Detect which cell encompasses the target text, then output its (x, y) center coordinate. 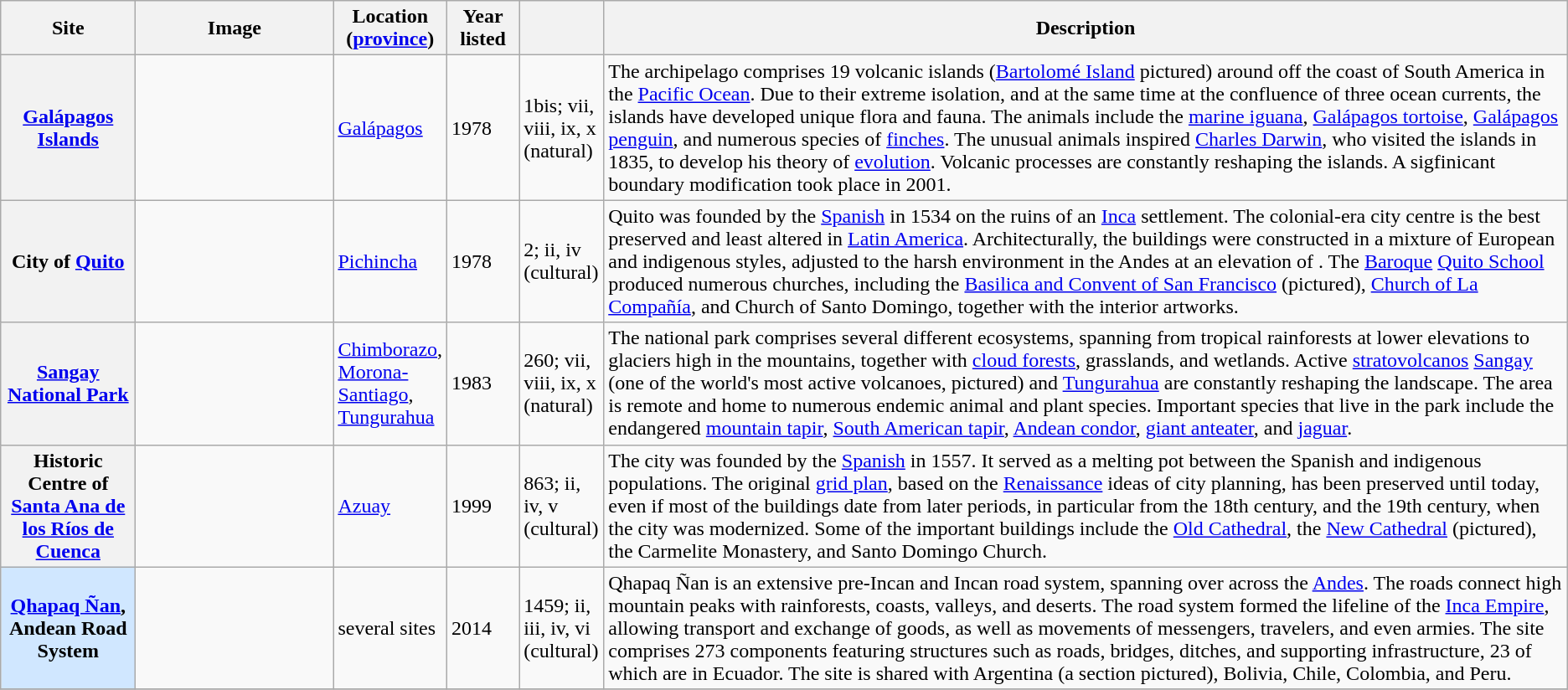
City of Quito (69, 261)
Sangay National Park (69, 384)
Image (235, 28)
several sites (390, 628)
1999 (483, 506)
Year listed (483, 28)
1459; ii, iii, iv, vi (cultural) (561, 628)
Galápagos Islands (69, 127)
2014 (483, 628)
Site (69, 28)
Chimborazo, Morona-Santiago, Tungurahua (390, 384)
Historic Centre of Santa Ana de los Ríos de Cuenca (69, 506)
Pichincha (390, 261)
Qhapaq Ñan, Andean Road System (69, 628)
Galápagos (390, 127)
Location (province) (390, 28)
Description (1086, 28)
Azuay (390, 506)
1bis; vii, viii, ix, x (natural) (561, 127)
1983 (483, 384)
863; ii, iv, v (cultural) (561, 506)
2; ii, iv (cultural) (561, 261)
260; vii, viii, ix, x (natural) (561, 384)
